Detect which cell encompasses the target text, then output its (x, y) center coordinate. 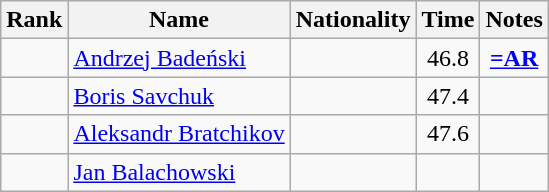
47.6 (448, 134)
Rank (34, 20)
Aleksandr Bratchikov (179, 134)
Notes (514, 20)
Andrzej Badeński (179, 58)
Time (448, 20)
47.4 (448, 96)
Jan Balachowski (179, 172)
46.8 (448, 58)
Name (179, 20)
Boris Savchuk (179, 96)
Nationality (353, 20)
=AR (514, 58)
